Detect which cell encompasses the target text, then output its (x, y) center coordinate. 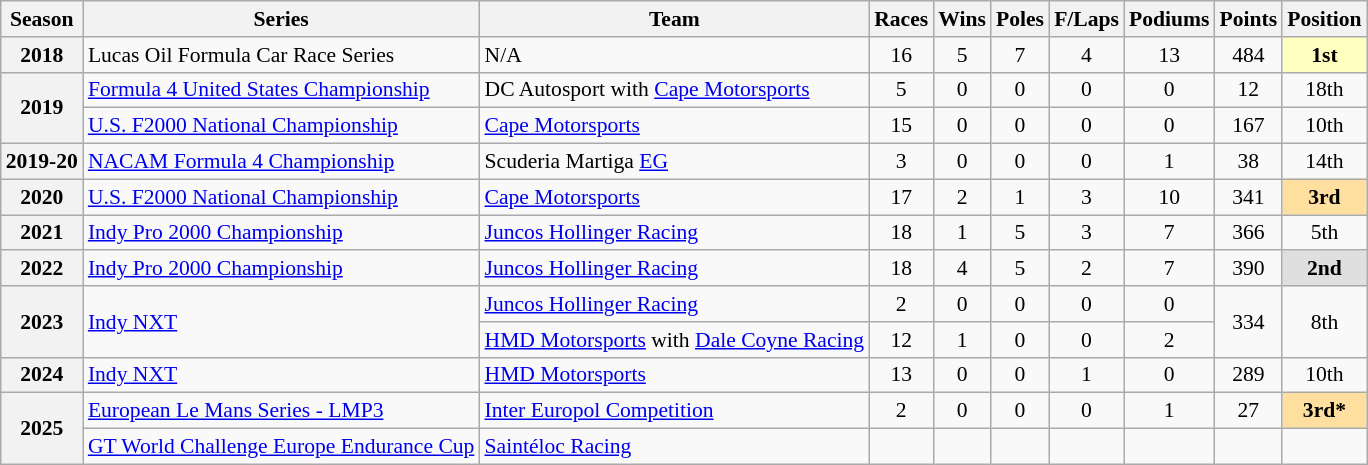
3rd (1324, 197)
Season (42, 19)
Races (901, 19)
Series (282, 19)
2022 (42, 269)
2021 (42, 233)
Inter Europol Competition (674, 411)
484 (1248, 55)
167 (1248, 126)
17 (901, 197)
5th (1324, 233)
2020 (42, 197)
Lucas Oil Formula Car Race Series (282, 55)
2024 (42, 375)
15 (901, 126)
14th (1324, 162)
27 (1248, 411)
334 (1248, 322)
Poles (1020, 19)
2018 (42, 55)
289 (1248, 375)
NACAM Formula 4 Championship (282, 162)
HMD Motorsports (674, 375)
Formula 4 United States Championship (282, 90)
390 (1248, 269)
Podiums (1170, 19)
GT World Challenge Europe Endurance Cup (282, 447)
HMD Motorsports with Dale Coyne Racing (674, 340)
2019-20 (42, 162)
Wins (962, 19)
38 (1248, 162)
2nd (1324, 269)
2023 (42, 322)
DC Autosport with Cape Motorsports (674, 90)
European Le Mans Series - LMP3 (282, 411)
8th (1324, 322)
N/A (674, 55)
Team (674, 19)
2019 (42, 108)
1st (1324, 55)
366 (1248, 233)
2025 (42, 428)
F/Laps (1086, 19)
Points (1248, 19)
10 (1170, 197)
16 (901, 55)
341 (1248, 197)
Scuderia Martiga EG (674, 162)
Saintéloc Racing (674, 447)
18th (1324, 90)
Position (1324, 19)
3rd* (1324, 411)
